Determine the [x, y] coordinate at the center of the cell enclosing the given text.  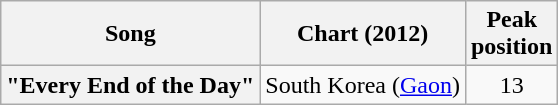
Peakposition [511, 34]
Chart (2012) [363, 34]
Song [130, 34]
South Korea (Gaon) [363, 85]
"Every End of the Day" [130, 85]
13 [511, 85]
